Detect which cell encompasses the target text, then output its (x, y) center coordinate. 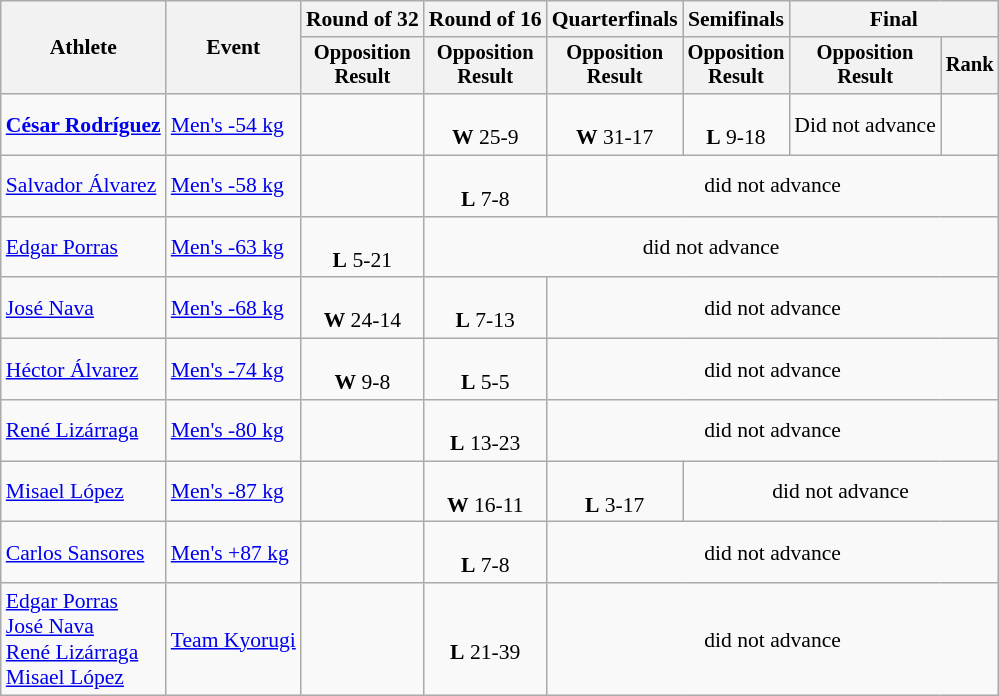
Final (894, 19)
W 25-9 (486, 124)
Men's -80 kg (234, 430)
Salvador Álvarez (84, 186)
Men's -58 kg (234, 186)
W 16-11 (486, 492)
L 3-17 (615, 492)
Héctor Álvarez (84, 370)
Men's -68 kg (234, 308)
Quarterfinals (615, 19)
Men's -74 kg (234, 370)
L 5-5 (486, 370)
L 5-21 (362, 248)
Round of 32 (362, 19)
René Lizárraga (84, 430)
W 31-17 (615, 124)
José Nava (84, 308)
L 13-23 (486, 430)
Round of 16 (486, 19)
Event (234, 48)
Men's -87 kg (234, 492)
Men's +87 kg (234, 552)
Misael López (84, 492)
W 9-8 (362, 370)
Men's -63 kg (234, 248)
Team Kyorugi (234, 639)
W 24-14 (362, 308)
L 21-39 (486, 639)
Carlos Sansores (84, 552)
Athlete (84, 48)
Rank (970, 66)
Edgar PorrasJosé NavaRené LizárragaMisael López (84, 639)
L 9-18 (736, 124)
Semifinals (736, 19)
César Rodríguez (84, 124)
Edgar Porras (84, 248)
Did not advance (865, 124)
Men's -54 kg (234, 124)
L 7-13 (486, 308)
